Return the (X, Y) coordinate for the center point of the cell that contains the specified text.  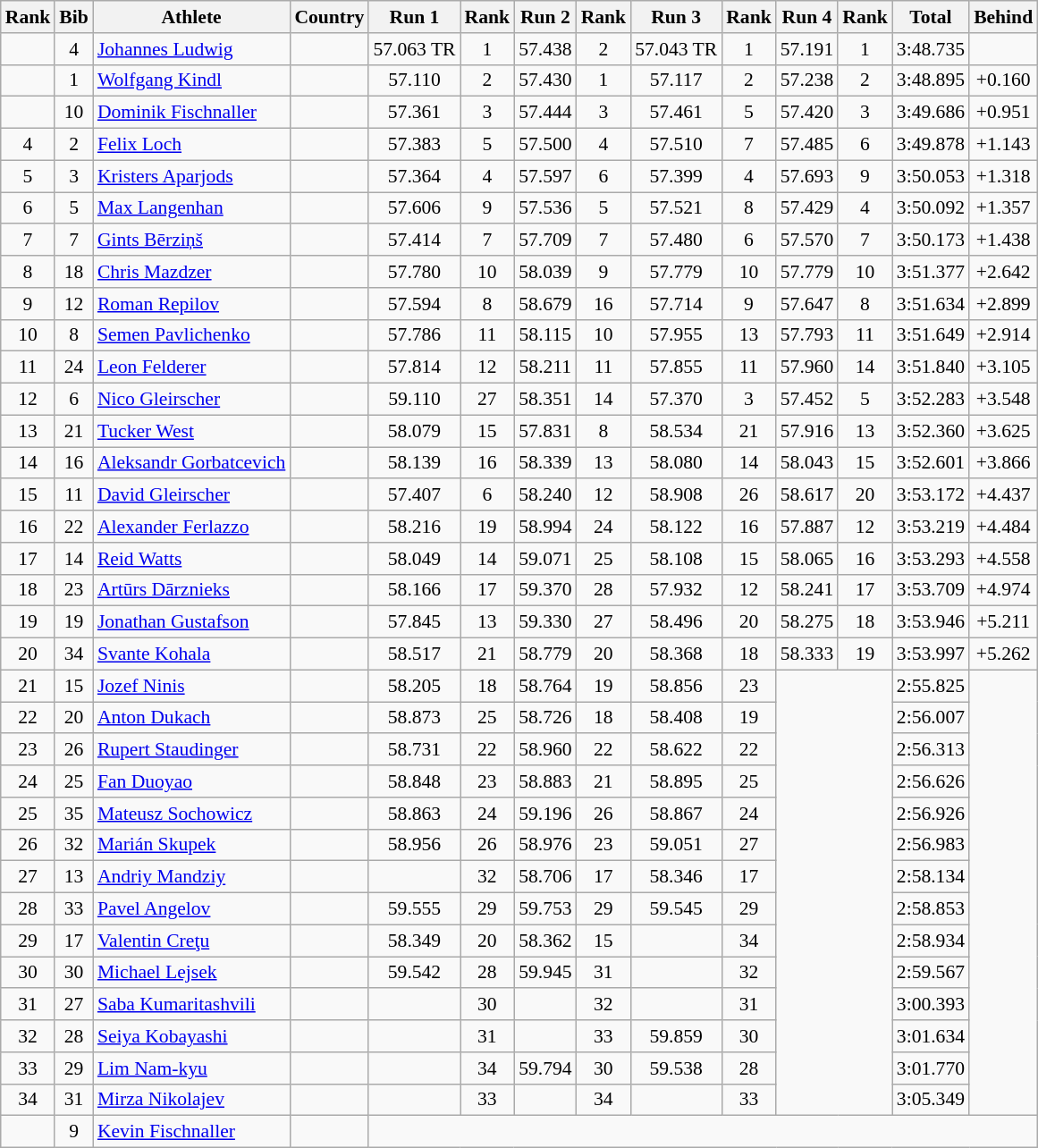
58.960 (545, 750)
3:53.293 (931, 559)
+4.437 (1003, 495)
+0.160 (1003, 80)
Andriy Mandziy (191, 877)
+3.548 (1003, 400)
Jonathan Gustafson (191, 622)
3:53.172 (931, 495)
3:52.283 (931, 400)
59.859 (676, 1036)
57.383 (414, 145)
57.536 (545, 208)
57.831 (545, 431)
58.908 (676, 495)
Mirza Nikolajev (191, 1100)
57.430 (545, 80)
58.731 (414, 750)
57.855 (676, 367)
57.510 (676, 145)
58.205 (414, 686)
59.196 (545, 814)
57.429 (806, 208)
58.079 (414, 431)
57.932 (676, 590)
58.080 (676, 463)
59.051 (676, 845)
+3.866 (1003, 463)
+1.438 (1003, 241)
57.606 (414, 208)
57.043 TR (676, 49)
3:50.092 (931, 208)
57.370 (676, 400)
58.976 (545, 845)
59.555 (414, 909)
57.191 (806, 49)
57.793 (806, 335)
3:05.349 (931, 1100)
35 (73, 814)
57.647 (806, 304)
3:52.360 (931, 431)
59.945 (545, 973)
Michael Lejsek (191, 973)
57.887 (806, 527)
Leon Felderer (191, 367)
3:53.946 (931, 622)
59.538 (676, 1068)
58.622 (676, 750)
57.955 (676, 335)
58.108 (676, 559)
Pavel Angelov (191, 909)
Chris Mazdzer (191, 272)
58.848 (414, 781)
59.545 (676, 909)
57.814 (414, 367)
58.065 (806, 559)
Alexander Ferlazzo (191, 527)
59.753 (545, 909)
57.485 (806, 145)
3:49.686 (931, 113)
Seiya Kobayashi (191, 1036)
58.679 (545, 304)
Bib (73, 17)
Felix Loch (191, 145)
58.139 (414, 463)
Country (329, 17)
Rupert Staudinger (191, 750)
3:51.377 (931, 272)
Dominik Fischnaller (191, 113)
58.867 (676, 814)
Fan Duoyao (191, 781)
58.895 (676, 781)
59.071 (545, 559)
58.856 (676, 686)
+4.974 (1003, 590)
57.521 (676, 208)
3:49.878 (931, 145)
58.216 (414, 527)
2:59.567 (931, 973)
58.122 (676, 527)
59.794 (545, 1068)
+1.143 (1003, 145)
+2.899 (1003, 304)
58.764 (545, 686)
57.786 (414, 335)
2:55.825 (931, 686)
Roman Repilov (191, 304)
57.714 (676, 304)
Saba Kumaritashvili (191, 1005)
+1.318 (1003, 176)
58.241 (806, 590)
3:52.601 (931, 463)
57.500 (545, 145)
58.408 (676, 718)
58.368 (676, 654)
57.452 (806, 400)
Run 4 (806, 17)
58.049 (414, 559)
3:00.393 (931, 1005)
2:56.007 (931, 718)
3:48.895 (931, 80)
57.461 (676, 113)
Lim Nam-kyu (191, 1068)
Kristers Aparjods (191, 176)
Artūrs Dārznieks (191, 590)
Mateusz Sochowicz (191, 814)
57.438 (545, 49)
58.039 (545, 272)
Run 2 (545, 17)
+2.642 (1003, 272)
Johannes Ludwig (191, 49)
57.399 (676, 176)
59.370 (545, 590)
58.349 (414, 941)
58.517 (414, 654)
2:56.926 (931, 814)
57.063 TR (414, 49)
57.414 (414, 241)
Athlete (191, 17)
58.346 (676, 877)
58.534 (676, 431)
57.420 (806, 113)
58.211 (545, 367)
+3.105 (1003, 367)
3:53.997 (931, 654)
58.863 (414, 814)
57.845 (414, 622)
58.496 (676, 622)
Total (931, 17)
58.333 (806, 654)
+1.357 (1003, 208)
Gints Bērziņš (191, 241)
58.351 (545, 400)
58.873 (414, 718)
+4.484 (1003, 527)
57.444 (545, 113)
David Gleirscher (191, 495)
57.364 (414, 176)
+4.558 (1003, 559)
58.275 (806, 622)
Valentin Creţu (191, 941)
58.240 (545, 495)
59.542 (414, 973)
Kevin Fischnaller (191, 1132)
57.480 (676, 241)
57.960 (806, 367)
2:56.313 (931, 750)
58.956 (414, 845)
58.706 (545, 877)
3:50.053 (931, 176)
57.361 (414, 113)
3:53.709 (931, 590)
Semen Pavlichenko (191, 335)
58.115 (545, 335)
57.780 (414, 272)
3:50.173 (931, 241)
+0.951 (1003, 113)
Aleksandr Gorbatcevich (191, 463)
2:56.626 (931, 781)
3:01.770 (931, 1068)
59.110 (414, 400)
Reid Watts (191, 559)
2:58.134 (931, 877)
57.570 (806, 241)
+5.211 (1003, 622)
+5.262 (1003, 654)
Run 3 (676, 17)
Wolfgang Kindl (191, 80)
58.339 (545, 463)
57.117 (676, 80)
Nico Gleirscher (191, 400)
57.709 (545, 241)
+3.625 (1003, 431)
3:01.634 (931, 1036)
58.043 (806, 463)
Anton Dukach (191, 718)
57.693 (806, 176)
59.330 (545, 622)
57.238 (806, 80)
3:53.219 (931, 527)
58.883 (545, 781)
Marián Skupek (191, 845)
58.779 (545, 654)
57.916 (806, 431)
58.994 (545, 527)
Jozef Ninis (191, 686)
Svante Kohala (191, 654)
58.726 (545, 718)
Max Langenhan (191, 208)
2:58.853 (931, 909)
3:48.735 (931, 49)
57.110 (414, 80)
58.617 (806, 495)
2:56.983 (931, 845)
58.166 (414, 590)
3:51.840 (931, 367)
Behind (1003, 17)
58.362 (545, 941)
2:58.934 (931, 941)
Run 1 (414, 17)
+2.914 (1003, 335)
Tucker West (191, 431)
57.594 (414, 304)
57.407 (414, 495)
3:51.634 (931, 304)
3:51.649 (931, 335)
57.597 (545, 176)
